Scan for the cell matching the given text and deliver its [x, y] coordinate at center. 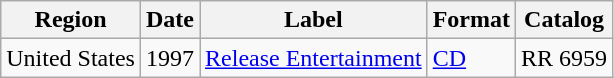
CD [471, 58]
Region [71, 20]
Release Entertainment [314, 58]
Format [471, 20]
United States [71, 58]
Catalog [564, 20]
RR 6959 [564, 58]
Date [170, 20]
1997 [170, 58]
Label [314, 20]
